Return (X, Y) of the center of cell containing provided text 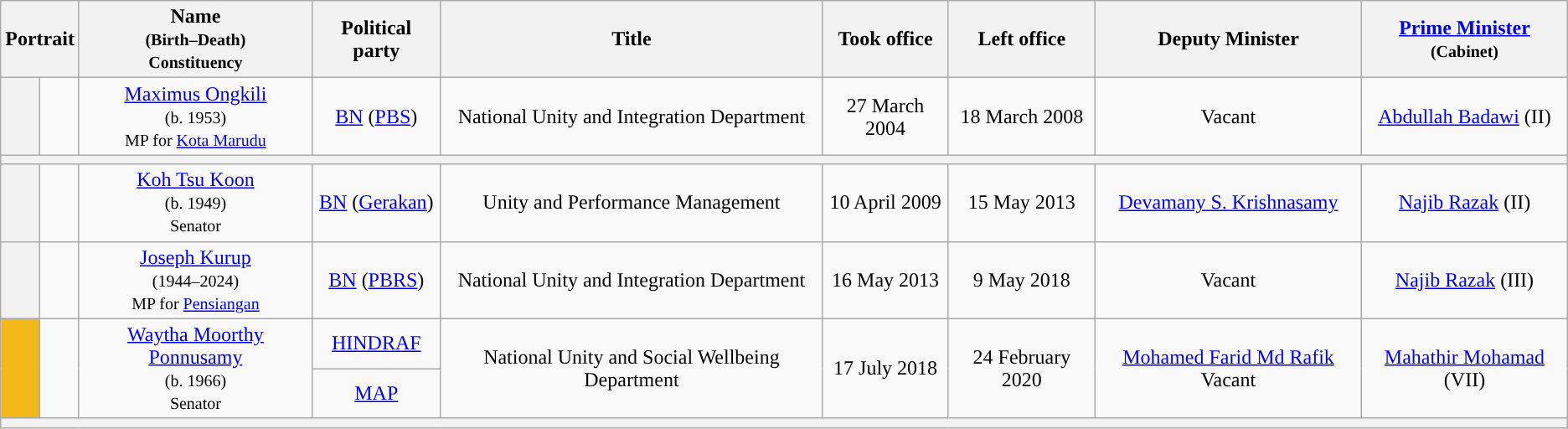
BN (Gerakan) (376, 203)
Maximus Ongkili(b. 1953)MP for Kota Marudu (195, 116)
Left office (1022, 39)
Political party (376, 39)
10 April 2009 (886, 203)
Took office (886, 39)
Abdullah Badawi (II) (1465, 116)
BN (PBRS) (376, 280)
18 March 2008 (1022, 116)
27 March 2004 (886, 116)
Mahathir Mohamad (VII) (1465, 369)
Mohamed Farid Md Rafik Vacant (1228, 369)
24 February 2020 (1022, 369)
15 May 2013 (1022, 203)
Portrait (40, 39)
Deputy Minister (1228, 39)
Najib Razak (II) (1465, 203)
Devamany S. Krishnasamy (1228, 203)
Unity and Performance Management (632, 203)
Title (632, 39)
Najib Razak (III) (1465, 280)
National Unity and Social Wellbeing Department (632, 369)
Joseph Kurup(1944–2024)MP for Pensiangan (195, 280)
Koh Tsu Koon(b. 1949)Senator (195, 203)
Prime Minister(Cabinet) (1465, 39)
17 July 2018 (886, 369)
9 May 2018 (1022, 280)
16 May 2013 (886, 280)
MAP (376, 394)
BN (PBS) (376, 116)
Name(Birth–Death)Constituency (195, 39)
HINDRAF (376, 344)
Waytha Moorthy Ponnusamy(b. 1966)Senator (195, 369)
